For the text-containing cell, return its midpoint in [X, Y] coordinate format. 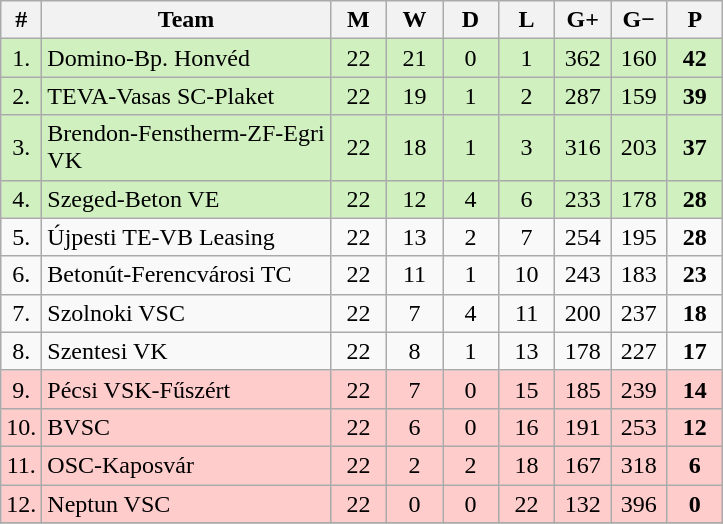
Újpesti TE-VB Leasing [186, 237]
1. [22, 58]
191 [583, 427]
183 [639, 275]
7. [22, 313]
195 [639, 237]
M [358, 20]
362 [583, 58]
243 [583, 275]
39 [695, 96]
16 [527, 427]
396 [639, 503]
Szolnoki VSC [186, 313]
9. [22, 389]
254 [583, 237]
L [527, 20]
3 [527, 148]
6. [22, 275]
203 [639, 148]
318 [639, 465]
8. [22, 351]
37 [695, 148]
Szeged-Beton VE [186, 199]
239 [639, 389]
Brendon-Fenstherm-ZF-Egri VK [186, 148]
233 [583, 199]
W [414, 20]
21 [414, 58]
11. [22, 465]
Betonút-Ferencvárosi TC [186, 275]
Pécsi VSK-Fűszért [186, 389]
17 [695, 351]
316 [583, 148]
19 [414, 96]
42 [695, 58]
287 [583, 96]
227 [639, 351]
TEVA-Vasas SC-Plaket [186, 96]
12. [22, 503]
5. [22, 237]
160 [639, 58]
Neptun VSC [186, 503]
237 [639, 313]
14 [695, 389]
BVSC [186, 427]
P [695, 20]
# [22, 20]
159 [639, 96]
253 [639, 427]
Szentesi VK [186, 351]
23 [695, 275]
185 [583, 389]
10 [527, 275]
10. [22, 427]
8 [414, 351]
200 [583, 313]
4. [22, 199]
Team [186, 20]
2. [22, 96]
G− [639, 20]
132 [583, 503]
3. [22, 148]
Domino-Bp. Honvéd [186, 58]
167 [583, 465]
15 [527, 389]
G+ [583, 20]
OSC-Kaposvár [186, 465]
D [470, 20]
